From the cell containing the given text, extract its center point as [X, Y] coordinate. 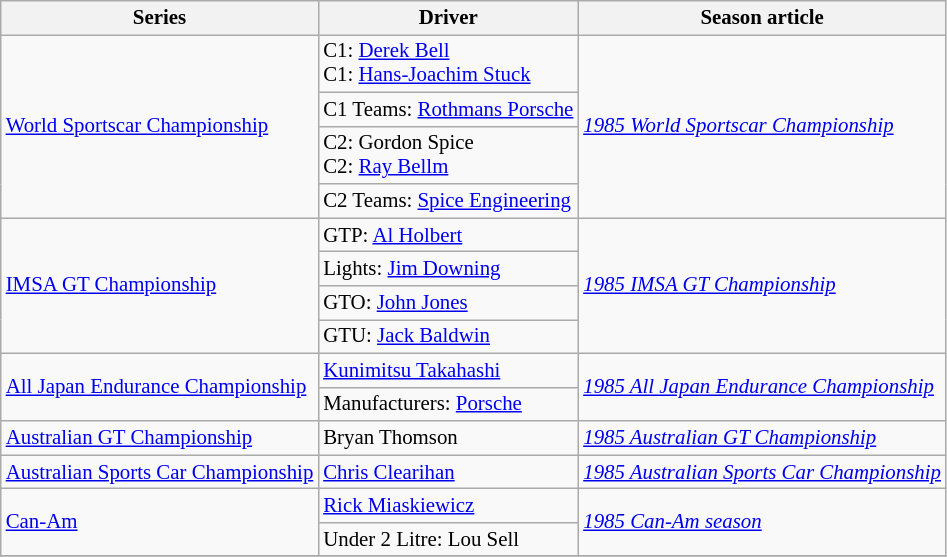
1985 Australian Sports Car Championship [762, 472]
Bryan Thomson [448, 438]
Chris Clearihan [448, 472]
C2 Teams: Spice Engineering [448, 201]
Series [160, 18]
Can-Am [160, 523]
C1: Derek BellC1: Hans-Joachim Stuck [448, 63]
C2: Gordon SpiceC2: Ray Bellm [448, 155]
Manufacturers: Porsche [448, 404]
Australian GT Championship [160, 438]
1985 World Sportscar Championship [762, 126]
C1 Teams: Rothmans Porsche [448, 109]
1985 Australian GT Championship [762, 438]
GTO: John Jones [448, 303]
Season article [762, 18]
World Sportscar Championship [160, 126]
1985 All Japan Endurance Championship [762, 387]
Lights: Jim Downing [448, 269]
1985 Can-Am season [762, 523]
Australian Sports Car Championship [160, 472]
All Japan Endurance Championship [160, 387]
Rick Miaskiewicz [448, 506]
Kunimitsu Takahashi [448, 370]
GTP: Al Holbert [448, 235]
GTU: Jack Baldwin [448, 336]
1985 IMSA GT Championship [762, 286]
Under 2 Litre: Lou Sell [448, 539]
IMSA GT Championship [160, 286]
Driver [448, 18]
